Search for the cell housing the specified text and yield its [x, y] center coordinate. 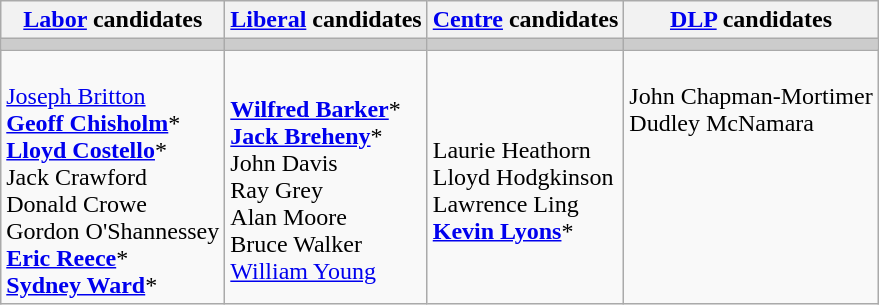
DLP candidates [751, 20]
Centre candidates [526, 20]
Joseph Britton Geoff Chisholm* Lloyd Costello* Jack Crawford Donald Crowe Gordon O'Shannessey Eric Reece* Sydney Ward* [113, 177]
Wilfred Barker* Jack Breheny* John Davis Ray Grey Alan Moore Bruce Walker William Young [326, 177]
Liberal candidates [326, 20]
Laurie Heathorn Lloyd Hodgkinson Lawrence Ling Kevin Lyons* [526, 177]
John Chapman-Mortimer Dudley McNamara [751, 177]
Labor candidates [113, 20]
